Capture the cell that displays the provided text and extract its [X, Y] central coordinate. 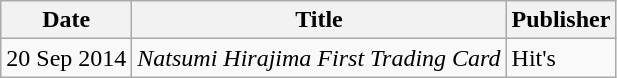
Date [66, 20]
Hit's [561, 58]
Title [319, 20]
Natsumi Hirajima First Trading Card [319, 58]
20 Sep 2014 [66, 58]
Publisher [561, 20]
